Output the (x, y) coordinate of the center of the cell containing the given text.  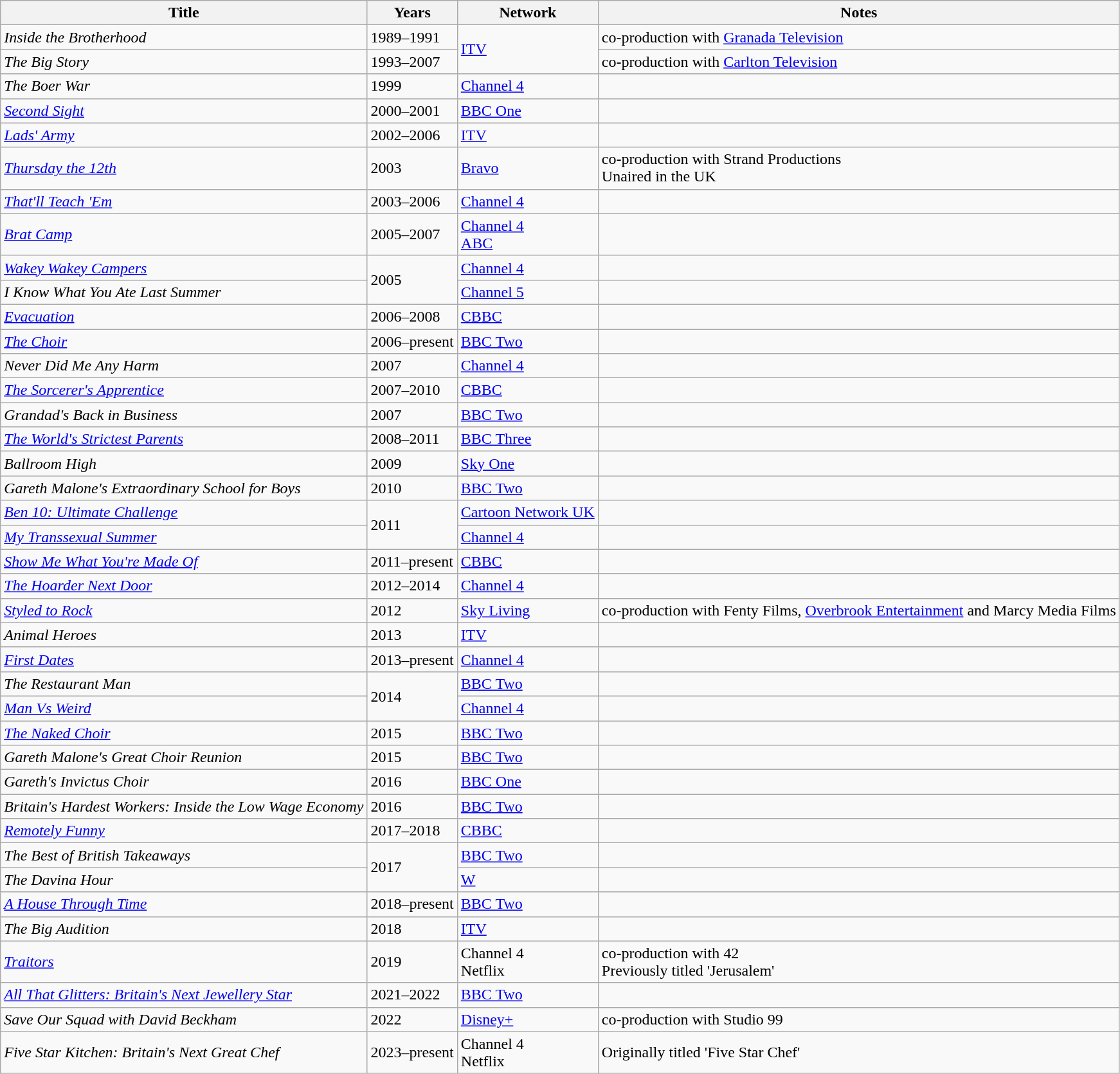
The Boer War (184, 86)
2011 (412, 525)
co-production with 42Previously titled 'Jerusalem' (859, 962)
2005–2007 (412, 234)
Network (527, 13)
Title (184, 13)
First Dates (184, 659)
Thursday the 12th (184, 168)
2003–2006 (412, 201)
My Transsexual Summer (184, 537)
Disney+ (527, 1019)
Inside the Brotherhood (184, 37)
2013–present (412, 659)
2007–2010 (412, 390)
2000–2001 (412, 111)
Gareth Malone's Great Choir Reunion (184, 758)
2008–2011 (412, 439)
Animal Heroes (184, 635)
2017–2018 (412, 831)
Second Sight (184, 111)
Ben 10: Ultimate Challenge (184, 513)
Grandad's Back in Business (184, 415)
Traitors (184, 962)
The Restaurant Man (184, 684)
The Sorcerer's Apprentice (184, 390)
1999 (412, 86)
The Best of British Takeaways (184, 855)
Evacuation (184, 316)
co-production with Studio 99 (859, 1019)
co-production with Fenty Films, Overbrook Entertainment and Marcy Media Films (859, 610)
co-production with Strand ProductionsUnaired in the UK (859, 168)
The Big Audition (184, 929)
Gareth Malone's Extraordinary School for Boys (184, 488)
Ballroom High (184, 464)
2019 (412, 962)
2021–2022 (412, 995)
Channel 5 (527, 292)
Styled to Rock (184, 610)
2002–2006 (412, 135)
Lads' Army (184, 135)
The Naked Choir (184, 733)
Save Our Squad with David Beckham (184, 1019)
2009 (412, 464)
Sky One (527, 464)
2005 (412, 280)
A House Through Time (184, 904)
2010 (412, 488)
Man Vs Weird (184, 708)
Gareth's Invictus Choir (184, 782)
Channel 4ABC (527, 234)
Cartoon Network UK (527, 513)
1989–1991 (412, 37)
co-production with Carlton Television (859, 62)
The Davina Hour (184, 880)
2022 (412, 1019)
Originally titled 'Five Star Chef' (859, 1052)
2012–2014 (412, 586)
Wakey Wakey Campers (184, 268)
That'll Teach 'Em (184, 201)
Bravo (527, 168)
The Choir (184, 341)
All That Glitters: Britain's Next Jewellery Star (184, 995)
2006–2008 (412, 316)
The World's Strictest Parents (184, 439)
Remotely Funny (184, 831)
co-production with Granada Television (859, 37)
2018 (412, 929)
2023–present (412, 1052)
Show Me What You're Made Of (184, 561)
2011–present (412, 561)
2013 (412, 635)
BBC Three (527, 439)
I Know What You Ate Last Summer (184, 292)
Years (412, 13)
Britain's Hardest Workers: Inside the Low Wage Economy (184, 806)
2012 (412, 610)
2017 (412, 868)
Five Star Kitchen: Britain's Next Great Chef (184, 1052)
Sky Living (527, 610)
2018–present (412, 904)
Brat Camp (184, 234)
Notes (859, 13)
1993–2007 (412, 62)
2003 (412, 168)
Never Did Me Any Harm (184, 366)
2006–present (412, 341)
The Hoarder Next Door (184, 586)
The Big Story (184, 62)
2014 (412, 696)
W (527, 880)
